Provide the (X, Y) coordinate of the cell's center where the given text is located.  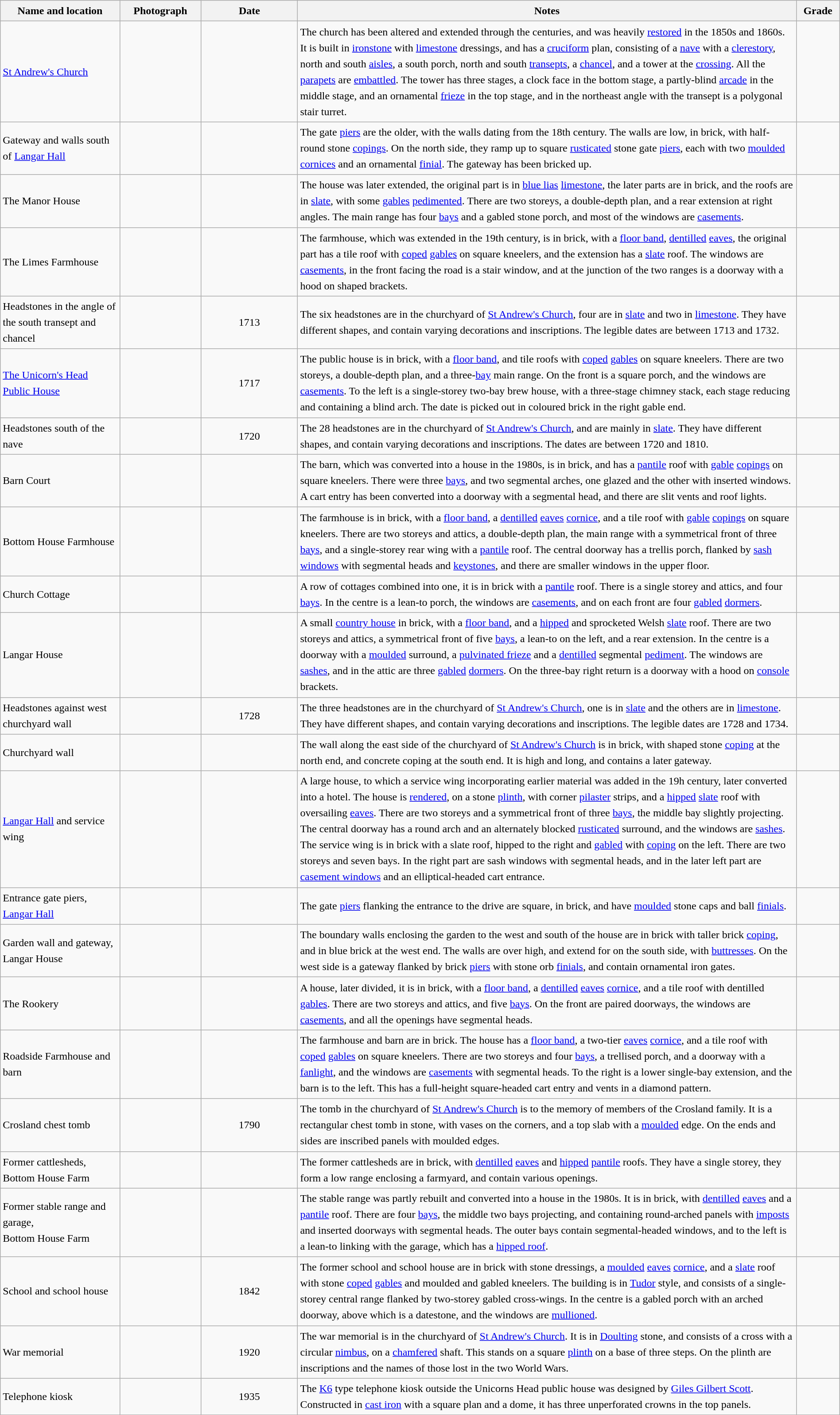
Langar House (60, 655)
Date (249, 11)
1713 (249, 323)
Church Cottage (60, 594)
Garden wall and gateway,Langar House (60, 951)
Entrance gate piers, Langar Hall (60, 906)
Langar Hall and service wing (60, 830)
Grade (818, 11)
Crosland chest tomb (60, 1125)
1728 (249, 716)
St Andrew's Church (60, 72)
1790 (249, 1125)
Notes (547, 11)
The Unicorn's Head Public House (60, 383)
Former cattlesheds,Bottom House Farm (60, 1170)
Gateway and walls south of Langar Hall (60, 148)
1720 (249, 436)
1717 (249, 383)
The Limes Farmhouse (60, 261)
Churchyard wall (60, 752)
School and school house (60, 1291)
1920 (249, 1352)
1935 (249, 1397)
Former stable range and garage,Bottom House Farm (60, 1222)
Roadside Farmhouse and barn (60, 1064)
Bottom House Farmhouse (60, 542)
Headstones south of the nave (60, 436)
Telephone kiosk (60, 1397)
Photograph (160, 11)
Headstones in the angle of the south transept and chancel (60, 323)
Barn Court (60, 480)
War memorial (60, 1352)
The Rookery (60, 1003)
The Manor House (60, 201)
Name and location (60, 11)
Headstones against west churchyard wall (60, 716)
The gate piers flanking the entrance to the drive are square, in brick, and have moulded stone caps and ball finials. (547, 906)
1842 (249, 1291)
